Identify which cell holds the provided text, then report its (x, y) central coordinate. 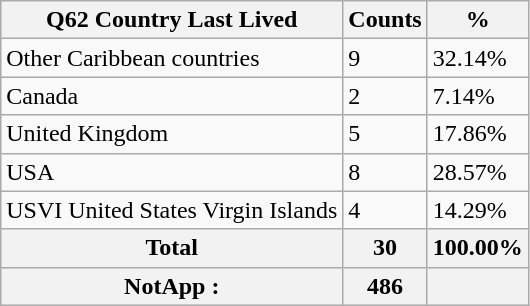
7.14% (478, 96)
Total (172, 248)
Q62 Country Last Lived (172, 20)
Other Caribbean countries (172, 58)
17.86% (478, 134)
USA (172, 172)
2 (385, 96)
% (478, 20)
NotApp : (172, 286)
8 (385, 172)
United Kingdom (172, 134)
Counts (385, 20)
30 (385, 248)
5 (385, 134)
28.57% (478, 172)
14.29% (478, 210)
32.14% (478, 58)
9 (385, 58)
486 (385, 286)
4 (385, 210)
Canada (172, 96)
USVI United States Virgin Islands (172, 210)
100.00% (478, 248)
